Pinpoint the cell where the given text exists, returning its (X, Y) midpoint coordinate. 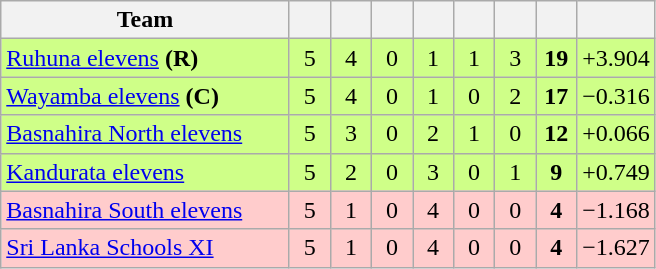
19 (556, 58)
Ruhuna elevens (R) (146, 58)
Wayamba elevens (C) (146, 96)
Sri Lanka Schools XI (146, 248)
Kandurata elevens (146, 172)
+0.066 (616, 134)
−0.316 (616, 96)
−1.168 (616, 210)
Basnahira North elevens (146, 134)
+0.749 (616, 172)
Basnahira South elevens (146, 210)
9 (556, 172)
+3.904 (616, 58)
12 (556, 134)
−1.627 (616, 248)
Team (146, 20)
17 (556, 96)
